Pinpoint the cell where the given text exists, returning its [X, Y] midpoint coordinate. 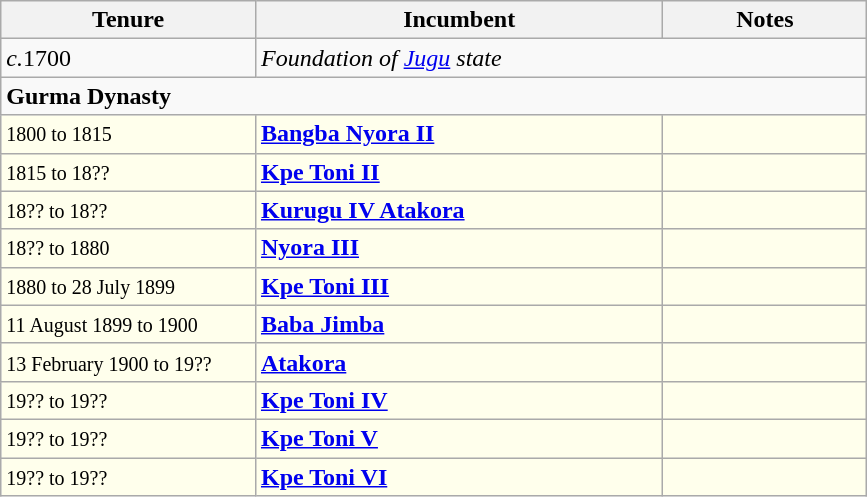
1800 to 1815 [128, 134]
Tenure [128, 20]
13 February 1900 to 19?? [128, 362]
Kpe Toni III [459, 286]
Nyora III [459, 248]
Incumbent [459, 20]
18?? to 1880 [128, 248]
Gurma Dynasty [434, 96]
18?? to 18?? [128, 210]
c.1700 [128, 58]
Kpe Toni VI [459, 477]
Baba Jimba [459, 324]
1815 to 18?? [128, 172]
Foundation of Jugu state [560, 58]
11 August 1899 to 1900 [128, 324]
Bangba Nyora II [459, 134]
1880 to 28 July 1899 [128, 286]
Notes [765, 20]
Atakora [459, 362]
Kpe Toni V [459, 438]
Kurugu IV Atakora [459, 210]
Kpe Toni IV [459, 400]
Kpe Toni II [459, 172]
